Search for the cell housing the specified text and yield its [x, y] center coordinate. 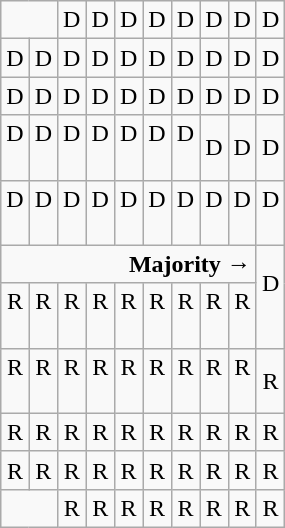
Majority → [129, 264]
